Provide the [X, Y] coordinate of the cell's center where the given text is located.  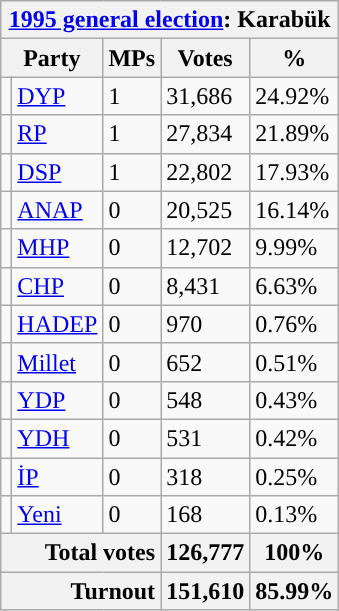
Votes [206, 58]
HADEP [58, 324]
22,802 [206, 172]
16.14% [294, 210]
Millet [58, 362]
168 [206, 515]
DYP [58, 96]
Yeni [58, 515]
0.76% [294, 324]
31,686 [206, 96]
MPs [132, 58]
RP [58, 134]
151,610 [206, 591]
CHP [58, 286]
652 [206, 362]
24.92% [294, 96]
8,431 [206, 286]
İP [58, 477]
0.51% [294, 362]
9.99% [294, 248]
318 [206, 477]
12,702 [206, 248]
548 [206, 400]
17.93% [294, 172]
21.89% [294, 134]
0.42% [294, 438]
27,834 [206, 134]
1995 general election: Karabük [170, 20]
Total votes [81, 553]
% [294, 58]
531 [206, 438]
MHP [58, 248]
126,777 [206, 553]
85.99% [294, 591]
ANAP [58, 210]
Party [52, 58]
6.63% [294, 286]
DSP [58, 172]
20,525 [206, 210]
0.25% [294, 477]
0.13% [294, 515]
100% [294, 553]
0.43% [294, 400]
YDP [58, 400]
970 [206, 324]
YDH [58, 438]
Turnout [81, 591]
